Capture the cell that displays the provided text and extract its [x, y] central coordinate. 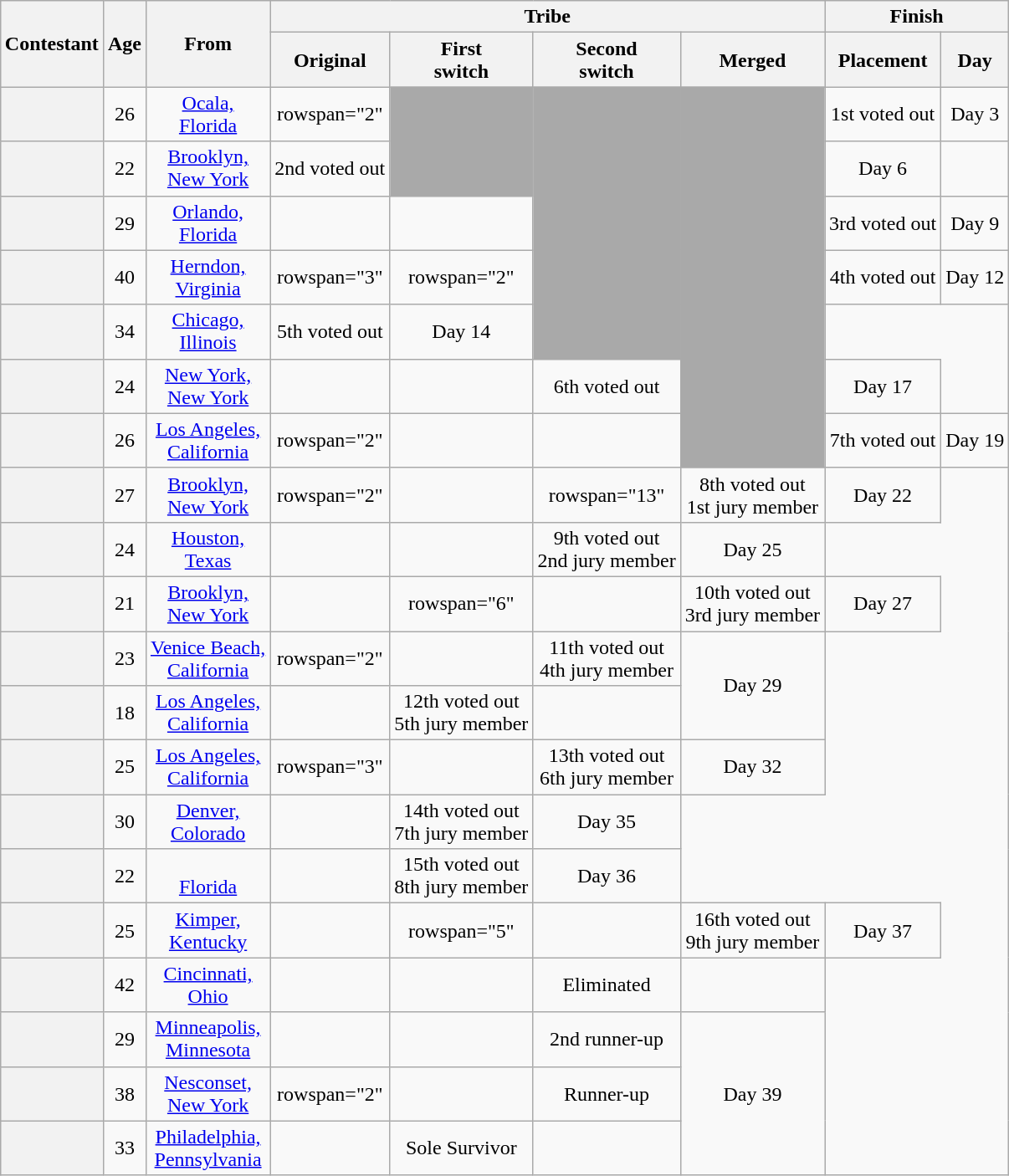
21 [124, 604]
Day 39 [752, 1094]
Denver,Colorado [207, 821]
3rd voted out [884, 222]
Merged [752, 60]
Contestant [52, 43]
Day 12 [976, 278]
Chicago,Illinois [207, 331]
Day 25 [752, 549]
7th voted out [884, 440]
Age [124, 43]
4th voted out [884, 278]
Day 27 [884, 604]
Minneapolis,Minnesota [207, 1039]
Original [330, 60]
Tribe [547, 17]
New York,New York [207, 386]
Venice Beach,California [207, 657]
Day 14 [462, 331]
30 [124, 821]
Day 32 [752, 768]
Day 6 [884, 169]
Finish [917, 17]
27 [124, 495]
Florida [207, 877]
42 [124, 985]
2nd voted out [330, 169]
rowspan="13" [607, 495]
15th voted out8th jury member [462, 877]
Herndon,Virginia [207, 278]
Placement [884, 60]
18 [124, 713]
11th voted out4th jury member [607, 657]
9th voted out2nd jury member [607, 549]
Kimper,Kentucky [207, 930]
Day 29 [752, 685]
Philadelphia,Pennsylvania [207, 1148]
Secondswitch [607, 60]
8th voted out1st jury member [752, 495]
10th voted out3rd jury member [752, 604]
13th voted out6th jury member [607, 768]
Day 9 [976, 222]
Day [976, 60]
Ocala,Florida [207, 114]
Cincinnati,Ohio [207, 985]
40 [124, 278]
Houston,Texas [207, 549]
5th voted out [330, 331]
12th voted out5th jury member [462, 713]
23 [124, 657]
2nd runner-up [607, 1039]
rowspan="6" [462, 604]
14th voted out7th jury member [462, 821]
Day 37 [884, 930]
33 [124, 1148]
Day 22 [884, 495]
Runner-up [607, 1094]
Orlando,Florida [207, 222]
6th voted out [607, 386]
Day 35 [607, 821]
Day 3 [976, 114]
Day 36 [607, 877]
Day 17 [884, 386]
1st voted out [884, 114]
Nesconset,New York [207, 1094]
16th voted out9th jury member [752, 930]
38 [124, 1094]
rowspan="5" [462, 930]
Eliminated [607, 985]
From [207, 43]
34 [124, 331]
Sole Survivor [462, 1148]
Firstswitch [462, 60]
Day 19 [976, 440]
